From the cell containing the given text, extract its center point as [X, Y] coordinate. 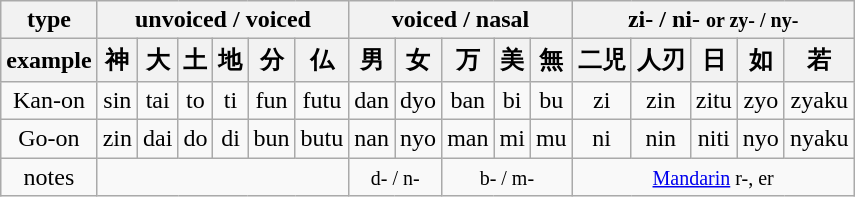
若 [819, 60]
如 [760, 60]
万 [468, 60]
zyo [760, 100]
nin [660, 138]
地 [230, 60]
ni [602, 138]
d- / n- [396, 177]
di [230, 138]
man [468, 138]
二児 [602, 60]
dan [372, 100]
zyaku [819, 100]
ban [468, 100]
do [196, 138]
bi [512, 100]
notes [49, 177]
dai [158, 138]
nan [372, 138]
人刃 [660, 60]
土 [196, 60]
bun [272, 138]
zitu [714, 100]
bu [551, 100]
sin [117, 100]
美 [512, 60]
example [49, 60]
Kan-on [49, 100]
神 [117, 60]
voiced / nasal [460, 20]
zi [602, 100]
女 [418, 60]
日 [714, 60]
to [196, 100]
b- / m- [508, 177]
ti [230, 100]
mu [551, 138]
大 [158, 60]
分 [272, 60]
nyaku [819, 138]
Go-on [49, 138]
仏 [322, 60]
unvoiced / voiced [223, 20]
zi- / ni- or zy- / ny- [713, 20]
futu [322, 100]
type [49, 20]
fun [272, 100]
dyo [418, 100]
無 [551, 60]
男 [372, 60]
butu [322, 138]
mi [512, 138]
Mandarin r-, er [713, 177]
niti [714, 138]
tai [158, 100]
